Capture the cell that displays the provided text and extract its [X, Y] central coordinate. 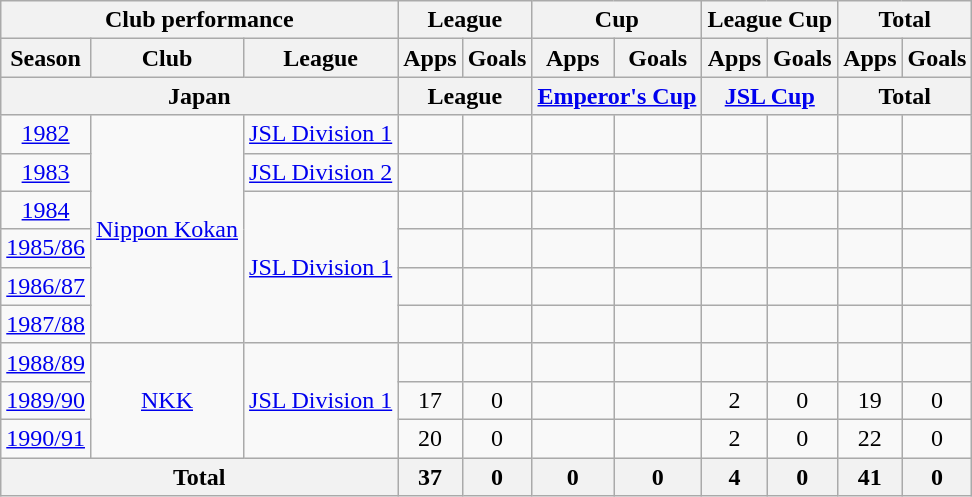
1989/90 [46, 400]
NKK [166, 400]
Emperor's Cup [617, 96]
JSL Division 2 [321, 172]
17 [430, 400]
1990/91 [46, 438]
Club [166, 58]
1986/87 [46, 286]
1988/89 [46, 362]
22 [870, 438]
37 [430, 477]
20 [430, 438]
League Cup [770, 20]
1983 [46, 172]
41 [870, 477]
Club performance [200, 20]
4 [734, 477]
Japan [200, 96]
19 [870, 400]
Season [46, 58]
JSL Cup [770, 96]
1982 [46, 134]
Cup [617, 20]
1984 [46, 210]
Nippon Kokan [166, 229]
1985/86 [46, 248]
1987/88 [46, 324]
